Determine the [x, y] coordinate at the center of the cell enclosing the given text.  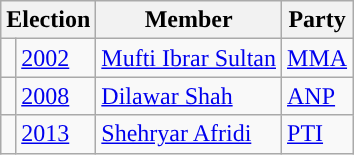
Member [189, 20]
MMA [318, 58]
Shehryar Afridi [189, 134]
2013 [56, 134]
2002 [56, 58]
PTI [318, 134]
Party [318, 20]
Mufti Ibrar Sultan [189, 58]
2008 [56, 96]
Election [48, 20]
Dilawar Shah [189, 96]
ANP [318, 96]
